For the text-containing cell, return its midpoint in (X, Y) coordinate format. 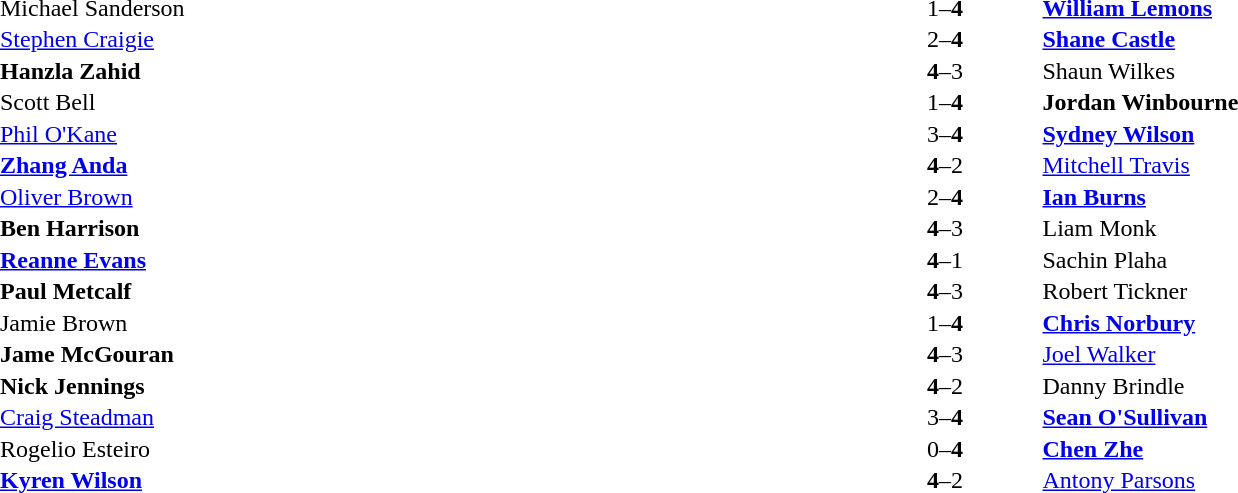
4–1 (944, 260)
0–4 (944, 449)
